Determine the (x, y) coordinate at the center of the cell enclosing the given text.  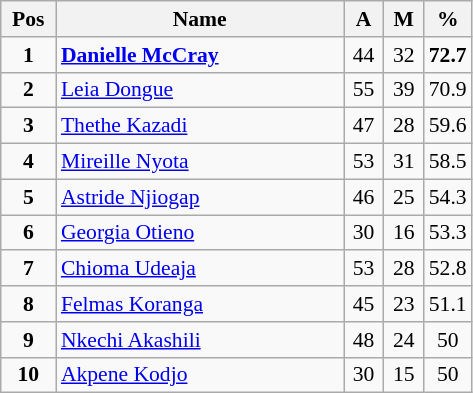
52.8 (448, 269)
24 (404, 340)
32 (404, 55)
Mireille Nyota (200, 162)
Georgia Otieno (200, 233)
45 (364, 304)
4 (28, 162)
10 (28, 375)
Akpene Kodjo (200, 375)
59.6 (448, 126)
23 (404, 304)
Danielle McCray (200, 55)
39 (404, 90)
3 (28, 126)
1 (28, 55)
46 (364, 197)
9 (28, 340)
Chioma Udeaja (200, 269)
15 (404, 375)
54.3 (448, 197)
2 (28, 90)
55 (364, 90)
Astride Njiogap (200, 197)
5 (28, 197)
70.9 (448, 90)
Thethe Kazadi (200, 126)
Pos (28, 19)
A (364, 19)
51.1 (448, 304)
7 (28, 269)
47 (364, 126)
Leia Dongue (200, 90)
6 (28, 233)
53.3 (448, 233)
Nkechi Akashili (200, 340)
44 (364, 55)
M (404, 19)
72.7 (448, 55)
% (448, 19)
Felmas Koranga (200, 304)
31 (404, 162)
25 (404, 197)
16 (404, 233)
48 (364, 340)
58.5 (448, 162)
Name (200, 19)
8 (28, 304)
